Return the (x, y) coordinate for the center point of the cell that contains the specified text.  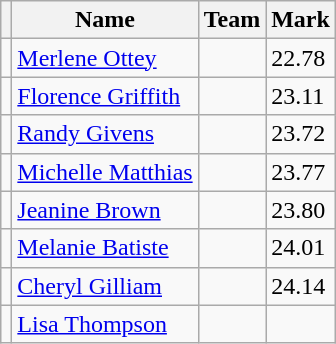
Team (232, 20)
Randy Givens (105, 134)
Florence Griffith (105, 96)
23.77 (301, 172)
24.14 (301, 286)
Jeanine Brown (105, 210)
23.11 (301, 96)
Cheryl Gilliam (105, 286)
22.78 (301, 58)
Name (105, 20)
Merlene Ottey (105, 58)
Michelle Matthias (105, 172)
23.80 (301, 210)
Lisa Thompson (105, 324)
23.72 (301, 134)
Melanie Batiste (105, 248)
24.01 (301, 248)
Mark (301, 20)
